Capture the cell that displays the provided text and extract its [x, y] central coordinate. 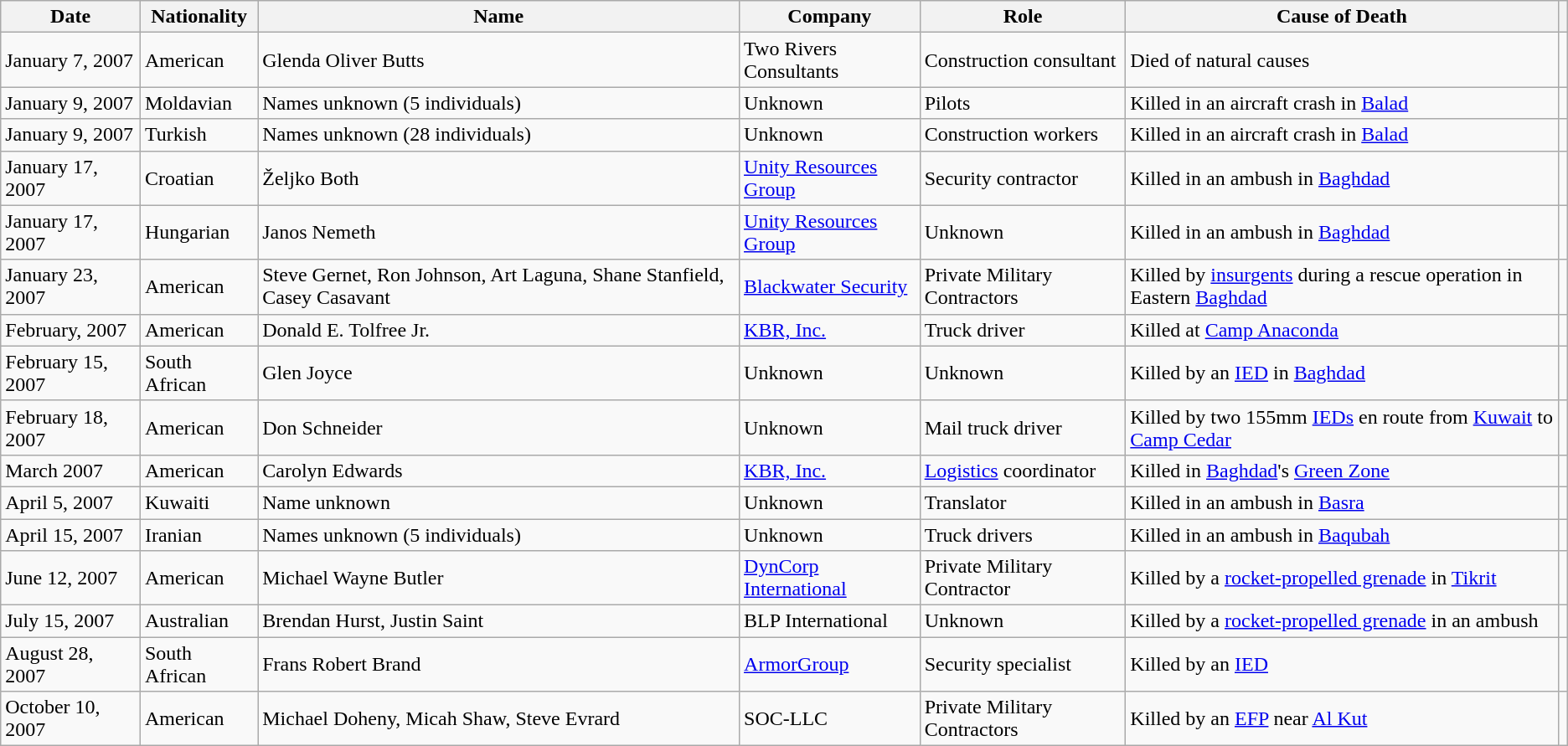
Private Military Contractor [1023, 578]
ArmorGroup [830, 665]
January 7, 2007 [70, 60]
Name [499, 17]
DynCorp International [830, 578]
Michael Wayne Butler [499, 578]
Logistics coordinator [1023, 471]
February, 2007 [70, 330]
Translator [1023, 502]
Names unknown (28 individuals) [499, 135]
July 15, 2007 [70, 621]
Killed in Baghdad's Green Zone [1342, 471]
Date [70, 17]
Glenda Oliver Butts [499, 60]
February 15, 2007 [70, 373]
Company [830, 17]
Killed by an IED in Baghdad [1342, 373]
Cause of Death [1342, 17]
Željko Both [499, 177]
Turkish [199, 135]
Hungarian [199, 233]
June 12, 2007 [70, 578]
Kuwaiti [199, 502]
Security contractor [1023, 177]
Role [1023, 17]
April 15, 2007 [70, 535]
SOC-LLC [830, 718]
Two Rivers Consultants [830, 60]
Name unknown [499, 502]
Michael Doheny, Micah Shaw, Steve Evrard [499, 718]
January 23, 2007 [70, 286]
March 2007 [70, 471]
Croatian [199, 177]
April 5, 2007 [70, 502]
Killed in an ambush in Baqubah [1342, 535]
Truck driver [1023, 330]
Mail truck driver [1023, 427]
Carolyn Edwards [499, 471]
Truck drivers [1023, 535]
Don Schneider [499, 427]
Brendan Hurst, Justin Saint [499, 621]
Iranian [199, 535]
Security specialist [1023, 665]
Blackwater Security [830, 286]
Australian [199, 621]
Donald E. Tolfree Jr. [499, 330]
August 28, 2007 [70, 665]
Moldavian [199, 103]
Killed by an IED [1342, 665]
Killed at Camp Anaconda [1342, 330]
Killed by insurgents during a rescue operation in Eastern Baghdad [1342, 286]
Construction workers [1023, 135]
Steve Gernet, Ron Johnson, Art Laguna, Shane Stanfield, Casey Casavant [499, 286]
Nationality [199, 17]
Killed in an ambush in Basra [1342, 502]
October 10, 2007 [70, 718]
February 18, 2007 [70, 427]
Janos Nemeth [499, 233]
Glen Joyce [499, 373]
Frans Robert Brand [499, 665]
Killed by a rocket-propelled grenade in an ambush [1342, 621]
Construction consultant [1023, 60]
Killed by an EFP near Al Kut [1342, 718]
Died of natural causes [1342, 60]
BLP International [830, 621]
Killed by a rocket-propelled grenade in Tikrit [1342, 578]
Killed by two 155mm IEDs en route from Kuwait to Camp Cedar [1342, 427]
Pilots [1023, 103]
